Capture the cell that displays the provided text and extract its (X, Y) central coordinate. 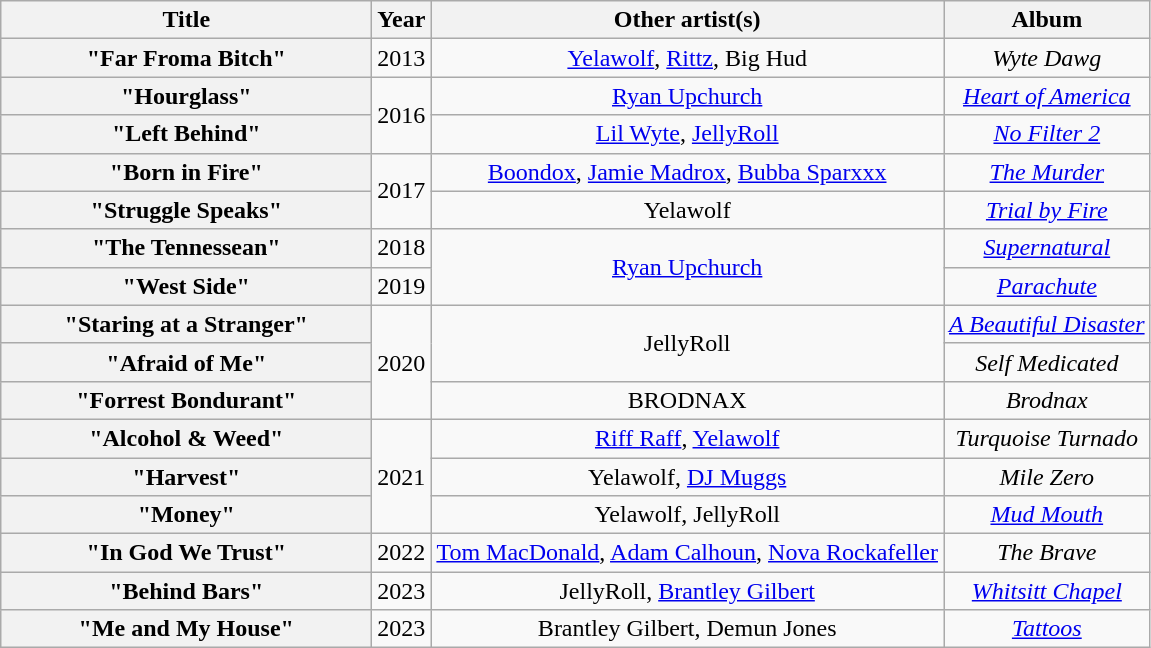
Riff Raff, Yelawolf (688, 438)
"In God We Trust" (186, 553)
"Money" (186, 515)
A Beautiful Disaster (1048, 324)
Brodnax (1048, 400)
Whitsitt Chapel (1048, 591)
"Harvest" (186, 477)
"Alcohol & Weed" (186, 438)
"Afraid of Me" (186, 362)
2022 (402, 553)
"West Side" (186, 286)
"Me and My House" (186, 629)
Mile Zero (1048, 477)
"Forrest Bondurant" (186, 400)
Tattoos (1048, 629)
2016 (402, 115)
Other artist(s) (688, 20)
"Behind Bars" (186, 591)
BRODNAX (688, 400)
Lil Wyte, JellyRoll (688, 134)
Year (402, 20)
2018 (402, 248)
Title (186, 20)
Trial by Fire (1048, 210)
"Born in Fire" (186, 172)
Turquoise Turnado (1048, 438)
Self Medicated (1048, 362)
Boondox, Jamie Madrox, Bubba Sparxxx (688, 172)
Brantley Gilbert, Demun Jones (688, 629)
"Far Froma Bitch" (186, 58)
Wyte Dawg (1048, 58)
Album (1048, 20)
Yelawolf, DJ Muggs (688, 477)
Mud Mouth (1048, 515)
No Filter 2 (1048, 134)
"Left Behind" (186, 134)
The Brave (1048, 553)
Yelawolf, Rittz, Big Hud (688, 58)
JellyRoll (688, 343)
"Hourglass" (186, 96)
2017 (402, 191)
Supernatural (1048, 248)
Tom MacDonald, Adam Calhoun, Nova Rockafeller (688, 553)
2020 (402, 362)
2019 (402, 286)
Yelawolf, JellyRoll (688, 515)
JellyRoll, Brantley Gilbert (688, 591)
Yelawolf (688, 210)
"Staring at a Stranger" (186, 324)
"The Tennessean" (186, 248)
2013 (402, 58)
The Murder (1048, 172)
2021 (402, 476)
"Struggle Speaks" (186, 210)
Parachute (1048, 286)
Heart of America (1048, 96)
